From the cell containing the given text, extract its center point as (x, y) coordinate. 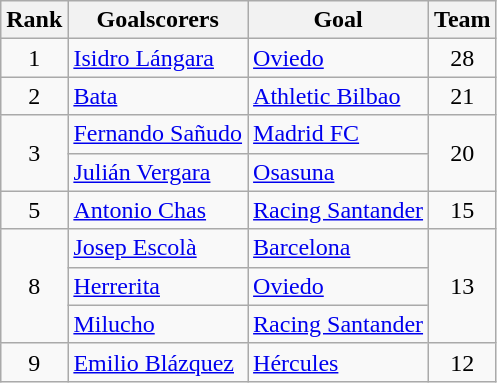
Goal (338, 20)
Bata (158, 96)
Osasuna (338, 172)
Hércules (338, 362)
2 (34, 96)
Athletic Bilbao (338, 96)
28 (463, 58)
5 (34, 210)
3 (34, 153)
Milucho (158, 324)
Rank (34, 20)
1 (34, 58)
Isidro Lángara (158, 58)
Goalscorers (158, 20)
Emilio Blázquez (158, 362)
Madrid FC (338, 134)
Herrerita (158, 286)
12 (463, 362)
Fernando Sañudo (158, 134)
Antonio Chas (158, 210)
15 (463, 210)
20 (463, 153)
21 (463, 96)
8 (34, 286)
Barcelona (338, 248)
Josep Escolà (158, 248)
13 (463, 286)
Team (463, 20)
9 (34, 362)
Julián Vergara (158, 172)
